Return [X, Y] of the center of cell containing provided text 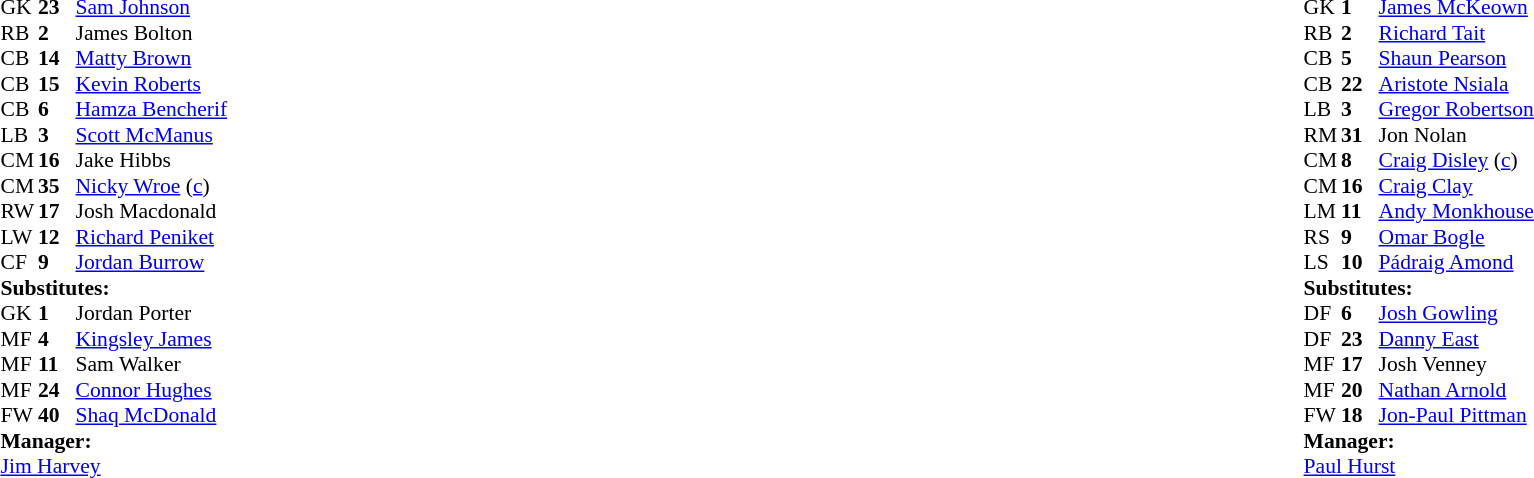
Kingsley James [152, 339]
Craig Clay [1456, 186]
GK [19, 313]
LM [1323, 211]
10 [1360, 263]
Shaq McDonald [152, 415]
23 [1360, 339]
RW [19, 211]
22 [1360, 84]
1 [57, 313]
40 [57, 415]
12 [57, 237]
LS [1323, 263]
18 [1360, 415]
James Bolton [152, 33]
20 [1360, 390]
Craig Disley (c) [1456, 161]
Scott McManus [152, 135]
Jon Nolan [1456, 135]
Nathan Arnold [1456, 390]
Jordan Porter [152, 313]
Richard Tait [1456, 33]
24 [57, 390]
Josh Gowling [1456, 313]
4 [57, 339]
14 [57, 59]
Aristote Nsiala [1456, 84]
Richard Peniket [152, 237]
5 [1360, 59]
Jake Hibbs [152, 161]
Josh Macdonald [152, 211]
15 [57, 84]
Hamza Bencherif [152, 109]
Pádraig Amond [1456, 263]
Gregor Robertson [1456, 109]
Andy Monkhouse [1456, 211]
Omar Bogle [1456, 237]
Kevin Roberts [152, 84]
RM [1323, 135]
Josh Venney [1456, 365]
Sam Walker [152, 365]
Nicky Wroe (c) [152, 186]
Jordan Burrow [152, 263]
Matty Brown [152, 59]
LW [19, 237]
31 [1360, 135]
35 [57, 186]
Danny East [1456, 339]
Jon-Paul Pittman [1456, 415]
8 [1360, 161]
CF [19, 263]
Shaun Pearson [1456, 59]
Connor Hughes [152, 390]
RS [1323, 237]
